Determine the (x, y) coordinate at the center of the cell enclosing the given text.  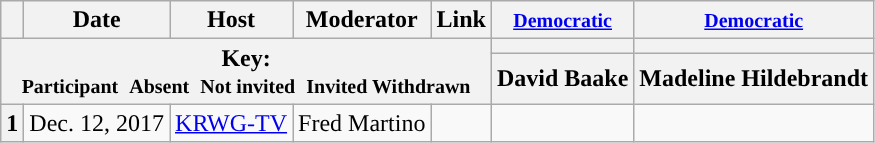
Madeline Hildebrandt (754, 78)
Date (97, 20)
David Baake (562, 78)
Link (461, 20)
Key: Participant Absent Not invited Invited Withdrawn (246, 72)
Fred Martino (362, 123)
Dec. 12, 2017 (97, 123)
Host (232, 20)
1 (12, 123)
KRWG-TV (232, 123)
Moderator (362, 20)
